Pinpoint the cell where the given text exists, returning its (x, y) midpoint coordinate. 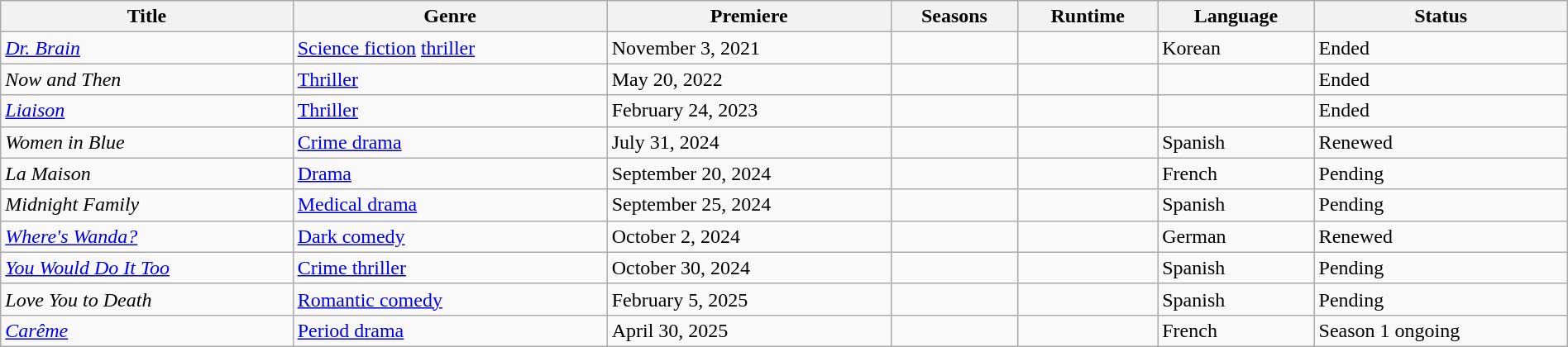
Premiere (749, 17)
February 5, 2025 (749, 299)
Drama (450, 173)
Season 1 ongoing (1441, 330)
Status (1441, 17)
Liaison (147, 111)
April 30, 2025 (749, 330)
Dark comedy (450, 236)
July 31, 2024 (749, 142)
Science fiction thriller (450, 48)
Korean (1236, 48)
Midnight Family (147, 205)
Language (1236, 17)
German (1236, 236)
September 20, 2024 (749, 173)
Love You to Death (147, 299)
Title (147, 17)
Period drama (450, 330)
September 25, 2024 (749, 205)
Seasons (954, 17)
October 30, 2024 (749, 268)
May 20, 2022 (749, 79)
Genre (450, 17)
Crime thriller (450, 268)
Crime drama (450, 142)
Women in Blue (147, 142)
October 2, 2024 (749, 236)
November 3, 2021 (749, 48)
February 24, 2023 (749, 111)
Where's Wanda? (147, 236)
Now and Then (147, 79)
Runtime (1088, 17)
La Maison (147, 173)
You Would Do It Too (147, 268)
Dr. Brain (147, 48)
Carême (147, 330)
Medical drama (450, 205)
Romantic comedy (450, 299)
